Capture the cell that displays the provided text and extract its (X, Y) central coordinate. 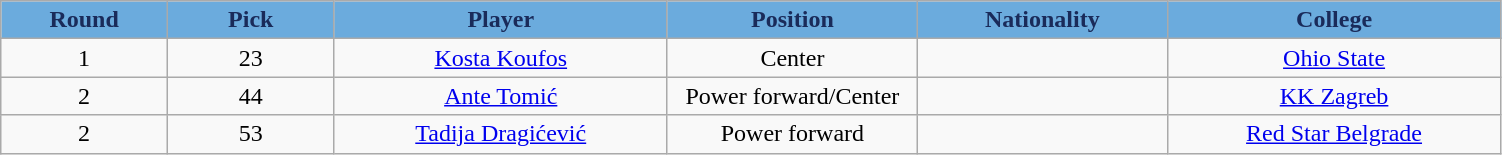
Red Star Belgrade (1334, 134)
23 (250, 58)
Ohio State (1334, 58)
44 (250, 96)
KK Zagreb (1334, 96)
Kosta Koufos (500, 58)
Power forward/Center (792, 96)
Round (84, 20)
53 (250, 134)
Center (792, 58)
Power forward (792, 134)
Nationality (1042, 20)
Ante Tomić (500, 96)
Pick (250, 20)
Tadija Dragićević (500, 134)
College (1334, 20)
Player (500, 20)
Position (792, 20)
1 (84, 58)
